Scan for the cell matching the given text and deliver its [X, Y] coordinate at center. 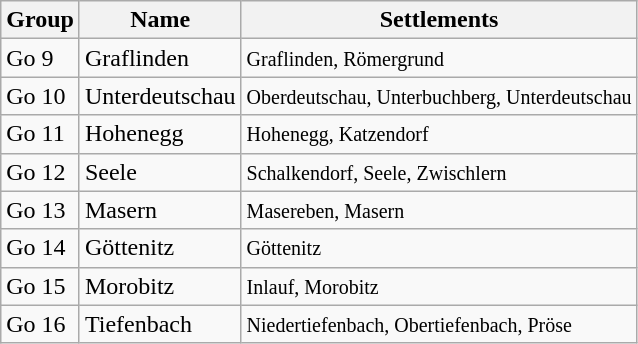
Hohenegg [160, 134]
Niedertiefenbach, Obertiefenbach, Pröse [439, 324]
Go 10 [40, 96]
Group [40, 20]
Oberdeutschau, Unterbuchberg, Unterdeutschau [439, 96]
Schalkendorf, Seele, Zwischlern [439, 172]
Masern [160, 210]
Go 14 [40, 248]
Inlauf, Morobitz [439, 286]
Go 13 [40, 210]
Masereben, Masern [439, 210]
Seele [160, 172]
Unterdeutschau [160, 96]
Name [160, 20]
Graflinden [160, 58]
Go 12 [40, 172]
Go 11 [40, 134]
Go 15 [40, 286]
Morobitz [160, 286]
Go 16 [40, 324]
Hohenegg, Katzendorf [439, 134]
Go 9 [40, 58]
Tiefenbach [160, 324]
Graflinden, Römergrund [439, 58]
Settlements [439, 20]
